Locate the cell with the specified text and output its (X, Y) center coordinate. 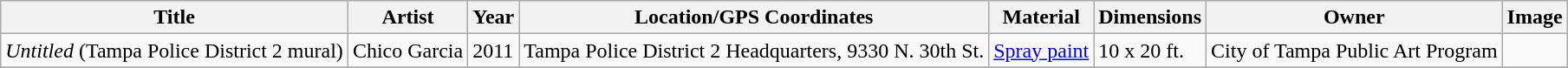
Artist (407, 17)
10 x 20 ft. (1150, 51)
Material (1042, 17)
Untitled (Tampa Police District 2 mural) (175, 51)
Year (494, 17)
City of Tampa Public Art Program (1355, 51)
Spray paint (1042, 51)
Title (175, 17)
Tampa Police District 2 Headquarters, 9330 N. 30th St. (754, 51)
Owner (1355, 17)
2011 (494, 51)
Chico Garcia (407, 51)
Location/GPS Coordinates (754, 17)
Image (1534, 17)
Dimensions (1150, 17)
